Capture the cell that displays the provided text and extract its [x, y] central coordinate. 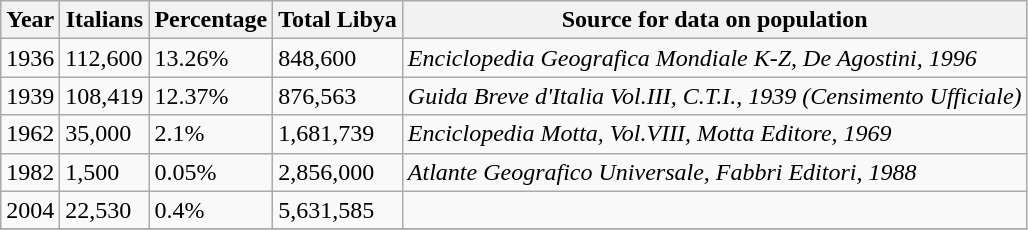
Italians [104, 20]
Percentage [211, 20]
5,631,585 [338, 210]
1982 [30, 172]
1962 [30, 134]
1,500 [104, 172]
2,856,000 [338, 172]
Guida Breve d'Italia Vol.III, C.T.I., 1939 (Censimento Ufficiale) [714, 96]
Source for data on population [714, 20]
35,000 [104, 134]
112,600 [104, 58]
848,600 [338, 58]
0.4% [211, 210]
2.1% [211, 134]
876,563 [338, 96]
22,530 [104, 210]
Year [30, 20]
Atlante Geografico Universale, Fabbri Editori, 1988 [714, 172]
108,419 [104, 96]
13.26% [211, 58]
1936 [30, 58]
12.37% [211, 96]
2004 [30, 210]
1,681,739 [338, 134]
Enciclopedia Geografica Mondiale K-Z, De Agostini, 1996 [714, 58]
Total Libya [338, 20]
1939 [30, 96]
0.05% [211, 172]
Enciclopedia Motta, Vol.VIII, Motta Editore, 1969 [714, 134]
